Find where the given text appears and provide that cell's center as [x, y] coordinate. 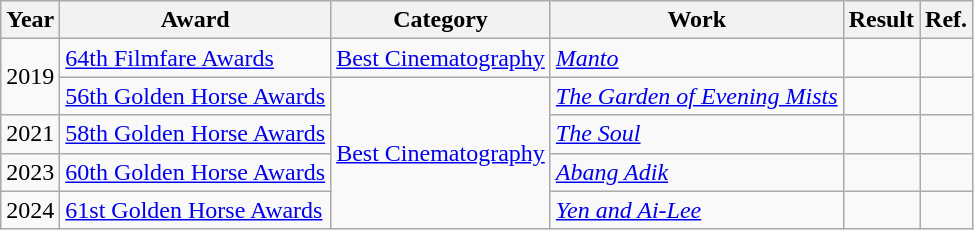
60th Golden Horse Awards [196, 172]
2024 [30, 210]
Award [196, 20]
Ref. [946, 20]
2019 [30, 77]
Work [696, 20]
64th Filmfare Awards [196, 58]
The Garden of Evening Mists [696, 96]
Yen and Ai-Lee [696, 210]
The Soul [696, 134]
Category [441, 20]
2021 [30, 134]
2023 [30, 172]
Manto [696, 58]
58th Golden Horse Awards [196, 134]
Year [30, 20]
61st Golden Horse Awards [196, 210]
56th Golden Horse Awards [196, 96]
Result [881, 20]
Abang Adik [696, 172]
